Capture the cell that displays the provided text and extract its (X, Y) central coordinate. 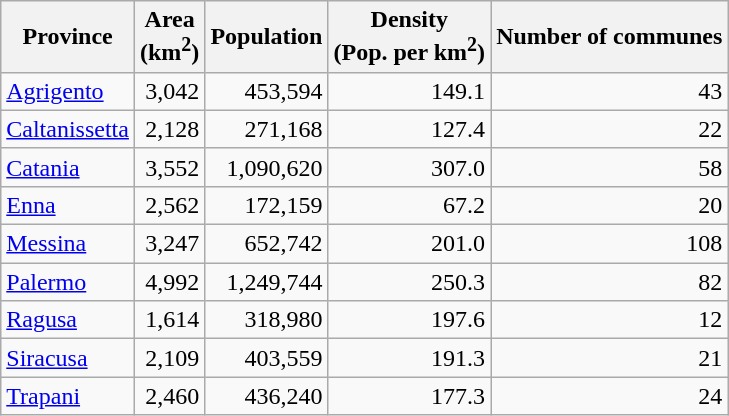
Province (68, 37)
172,159 (266, 205)
108 (610, 244)
Catania (68, 167)
271,168 (266, 129)
2,562 (169, 205)
191.3 (410, 358)
3,042 (169, 91)
Population (266, 37)
652,742 (266, 244)
201.0 (410, 244)
20 (610, 205)
Agrigento (68, 91)
82 (610, 282)
3,552 (169, 167)
197.6 (410, 320)
2,109 (169, 358)
24 (610, 396)
22 (610, 129)
1,249,744 (266, 282)
149.1 (410, 91)
Number of communes (610, 37)
Messina (68, 244)
1,614 (169, 320)
12 (610, 320)
436,240 (266, 396)
21 (610, 358)
3,247 (169, 244)
Area(km2) (169, 37)
Trapani (68, 396)
403,559 (266, 358)
453,594 (266, 91)
58 (610, 167)
307.0 (410, 167)
Palermo (68, 282)
1,090,620 (266, 167)
67.2 (410, 205)
Siracusa (68, 358)
2,460 (169, 396)
177.3 (410, 396)
Ragusa (68, 320)
4,992 (169, 282)
250.3 (410, 282)
127.4 (410, 129)
2,128 (169, 129)
Caltanissetta (68, 129)
Enna (68, 205)
Density(Pop. per km2) (410, 37)
43 (610, 91)
318,980 (266, 320)
